Detect which cell encompasses the target text, then output its (x, y) center coordinate. 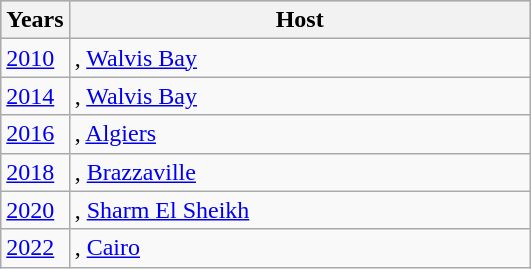
, Sharm El Sheikh (300, 210)
Host (300, 20)
2020 (35, 210)
, Brazzaville (300, 172)
, Cairo (300, 248)
Years (35, 20)
2018 (35, 172)
, Algiers (300, 134)
2016 (35, 134)
2010 (35, 58)
2014 (35, 96)
2022 (35, 248)
